Determine the [X, Y] coordinate at the center of the cell enclosing the given text.  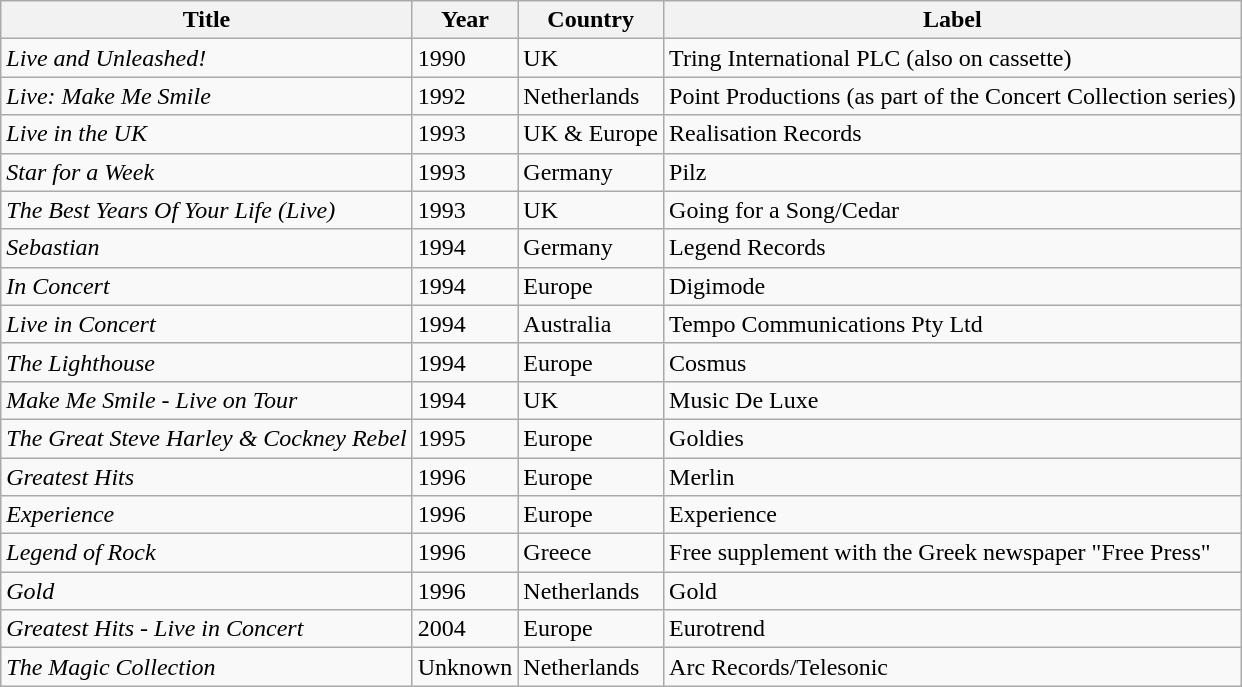
The Magic Collection [206, 667]
Merlin [953, 477]
Pilz [953, 172]
Realisation Records [953, 134]
The Lighthouse [206, 362]
Star for a Week [206, 172]
Cosmus [953, 362]
Title [206, 20]
Greece [591, 553]
UK & Europe [591, 134]
Legend Records [953, 248]
Country [591, 20]
Live in Concert [206, 324]
1995 [465, 438]
Tempo Communications Pty Ltd [953, 324]
Greatest Hits [206, 477]
1990 [465, 58]
Label [953, 20]
Tring International PLC (also on cassette) [953, 58]
Going for a Song/Cedar [953, 210]
Live and Unleashed! [206, 58]
2004 [465, 629]
In Concert [206, 286]
Unknown [465, 667]
Year [465, 20]
Greatest Hits - Live in Concert [206, 629]
1992 [465, 96]
Sebastian [206, 248]
Free supplement with the Greek newspaper "Free Press" [953, 553]
Arc Records/Telesonic [953, 667]
Eurotrend [953, 629]
Goldies [953, 438]
Legend of Rock [206, 553]
Point Productions (as part of the Concert Collection series) [953, 96]
Make Me Smile - Live on Tour [206, 400]
The Best Years Of Your Life (Live) [206, 210]
Music De Luxe [953, 400]
Live: Make Me Smile [206, 96]
The Great Steve Harley & Cockney Rebel [206, 438]
Digimode [953, 286]
Australia [591, 324]
Live in the UK [206, 134]
